Capture the cell that displays the provided text and extract its (x, y) central coordinate. 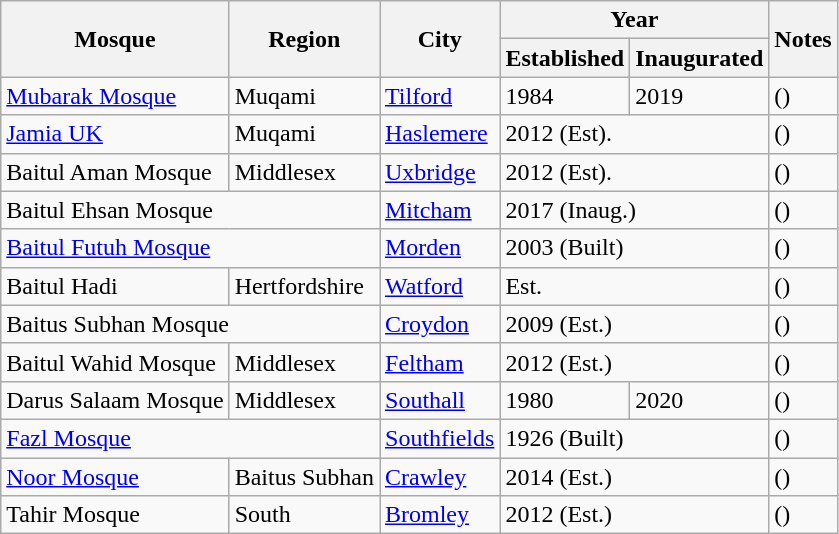
2019 (700, 96)
Baitul Futuh Mosque (190, 248)
Year (634, 20)
Haslemere (440, 134)
Fazl Mosque (190, 438)
South (304, 515)
Tilford (440, 96)
2014 (Est.) (634, 477)
Southall (440, 400)
Baitul Hadi (115, 286)
Baitus Subhan Mosque (190, 324)
1984 (565, 96)
City (440, 39)
2003 (Built) (634, 248)
Est. (634, 286)
Crawley (440, 477)
Mubarak Mosque (115, 96)
Noor Mosque (115, 477)
Watford (440, 286)
Baitul Ehsan Mosque (190, 210)
Established (565, 58)
2009 (Est.) (634, 324)
1926 (Built) (634, 438)
Tahir Mosque (115, 515)
Notes (803, 39)
Region (304, 39)
Mosque (115, 39)
Baitul Aman Mosque (115, 172)
Southfields (440, 438)
1980 (565, 400)
Morden (440, 248)
2017 (Inaug.) (634, 210)
Hertfordshire (304, 286)
2020 (700, 400)
Darus Salaam Mosque (115, 400)
Jamia UK (115, 134)
Feltham (440, 362)
Mitcham (440, 210)
Croydon (440, 324)
Baitul Wahid Mosque (115, 362)
Uxbridge (440, 172)
Baitus Subhan (304, 477)
Inaugurated (700, 58)
Bromley (440, 515)
